Pinpoint the cell where the given text exists, returning its (X, Y) midpoint coordinate. 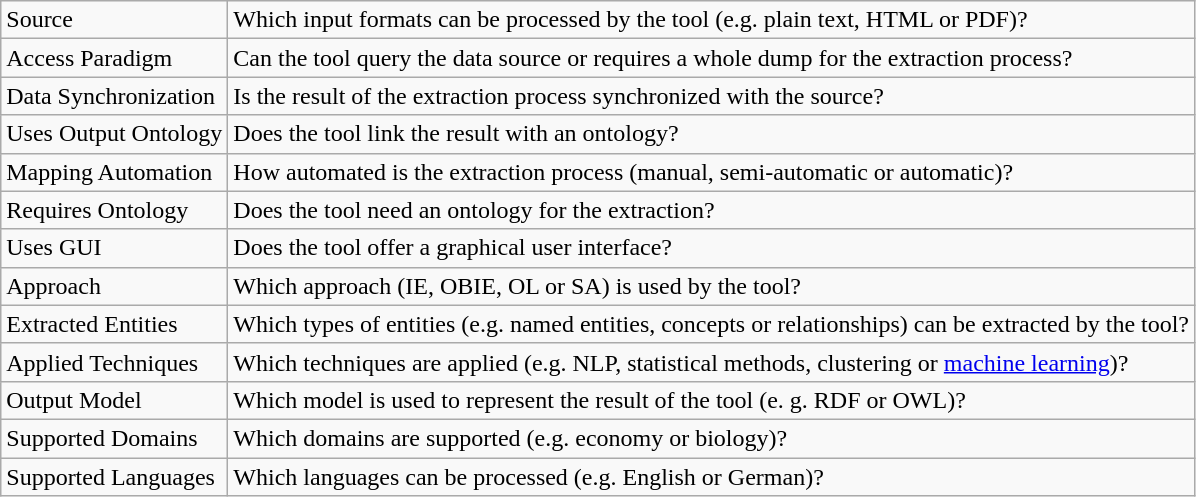
Which model is used to represent the result of the tool (e. g. RDF or OWL)? (712, 400)
Does the tool link the result with an ontology? (712, 134)
Can the tool query the data source or requires a whole dump for the extraction process? (712, 58)
Is the result of the extraction process synchronized with the source? (712, 96)
How automated is the extraction process (manual, semi-automatic or automatic)? (712, 172)
Applied Techniques (114, 362)
Mapping Automation (114, 172)
Which techniques are applied (e.g. NLP, statistical methods, clustering or machine learning)? (712, 362)
Which input formats can be processed by the tool (e.g. plain text, HTML or PDF)? (712, 20)
Which domains are supported (e.g. economy or biology)? (712, 438)
Uses Output Ontology (114, 134)
Does the tool need an ontology for the extraction? (712, 210)
Data Synchronization (114, 96)
Source (114, 20)
Requires Ontology (114, 210)
Supported Languages (114, 477)
Which languages can be processed (e.g. English or German)? (712, 477)
Approach (114, 286)
Which types of entities (e.g. named entities, concepts or relationships) can be extracted by the tool? (712, 324)
Does the tool offer a graphical user interface? (712, 248)
Supported Domains (114, 438)
Access Paradigm (114, 58)
Output Model (114, 400)
Extracted Entities (114, 324)
Uses GUI (114, 248)
Which approach (IE, OBIE, OL or SA) is used by the tool? (712, 286)
